Detect which cell encompasses the target text, then output its [x, y] center coordinate. 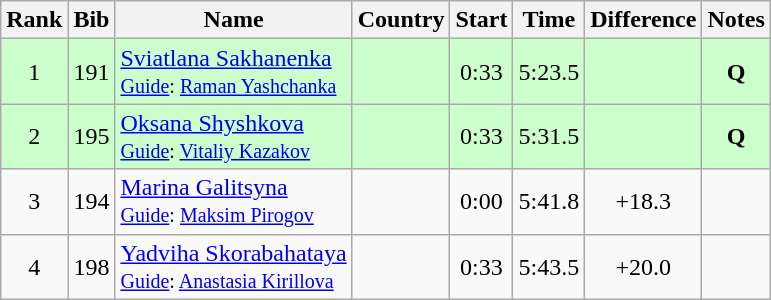
5:43.5 [549, 266]
191 [92, 72]
3 [34, 202]
Start [482, 20]
1 [34, 72]
194 [92, 202]
198 [92, 266]
2 [34, 136]
Time [549, 20]
5:31.5 [549, 136]
Oksana ShyshkovaGuide: Vitaliy Kazakov [234, 136]
+18.3 [644, 202]
Marina GalitsynaGuide: Maksim Pirogov [234, 202]
Notes [736, 20]
Rank [34, 20]
Bib [92, 20]
Yadviha SkorabahatayaGuide: Anastasia Kirillova [234, 266]
Sviatlana SakhanenkaGuide: Raman Yashchanka [234, 72]
+20.0 [644, 266]
4 [34, 266]
5:41.8 [549, 202]
5:23.5 [549, 72]
Country [401, 20]
Name [234, 20]
Difference [644, 20]
0:00 [482, 202]
195 [92, 136]
